Provide the (X, Y) coordinate of the cell's center where the given text is located.  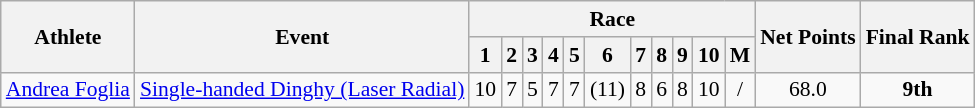
Net Points (808, 36)
3 (532, 55)
(11) (608, 90)
9 (682, 55)
Event (302, 36)
4 (554, 55)
1 (485, 55)
M (740, 55)
Single-handed Dinghy (Laser Radial) (302, 90)
/ (740, 90)
Final Rank (918, 36)
9th (918, 90)
2 (512, 55)
Andrea Foglia (68, 90)
Athlete (68, 36)
68.0 (808, 90)
Race (612, 19)
